Capture the cell that displays the provided text and extract its [X, Y] central coordinate. 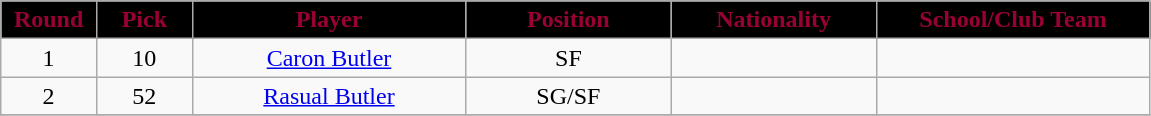
School/Club Team [1013, 20]
10 [144, 58]
2 [49, 96]
52 [144, 96]
Player [329, 20]
SF [568, 58]
Nationality [774, 20]
Rasual Butler [329, 96]
Caron Butler [329, 58]
Round [49, 20]
Position [568, 20]
Pick [144, 20]
SG/SF [568, 96]
1 [49, 58]
